For the text-containing cell, return its midpoint in (X, Y) coordinate format. 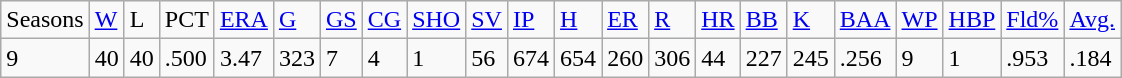
PCT (186, 20)
GS (341, 20)
R (672, 20)
.500 (186, 58)
HR (718, 20)
WP (920, 20)
306 (672, 58)
ER (626, 20)
Fld% (1032, 20)
HBP (972, 20)
674 (530, 58)
IP (530, 20)
Seasons (45, 20)
3.47 (244, 58)
K (810, 20)
.184 (1092, 58)
L (142, 20)
.953 (1032, 58)
SV (487, 20)
BB (764, 20)
7 (341, 58)
ERA (244, 20)
44 (718, 58)
CG (384, 20)
654 (578, 58)
BAA (865, 20)
245 (810, 58)
323 (296, 58)
SHO (436, 20)
G (296, 20)
.256 (865, 58)
Avg. (1092, 20)
227 (764, 58)
56 (487, 58)
4 (384, 58)
260 (626, 58)
W (106, 20)
H (578, 20)
